Search for the cell housing the specified text and yield its [X, Y] center coordinate. 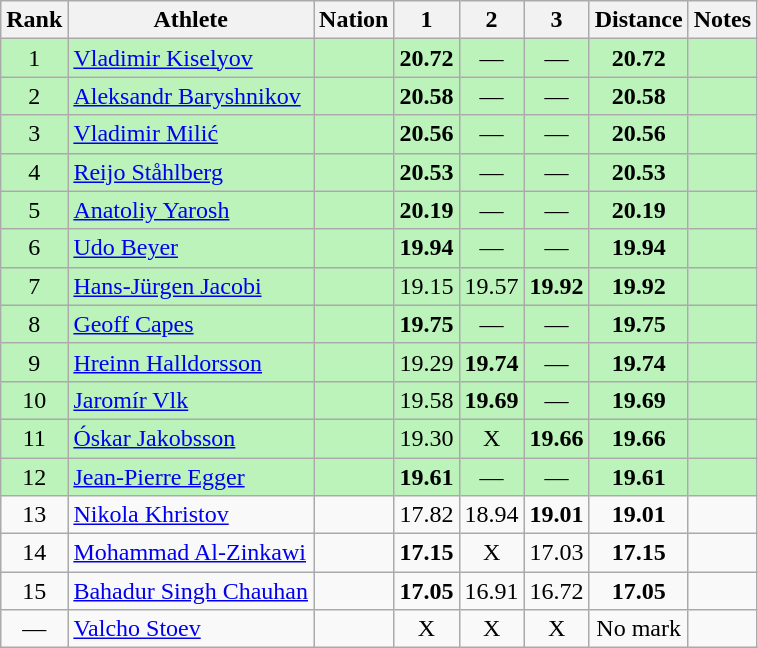
Athlete [191, 20]
Nikola Khristov [191, 515]
Mohammad Al-Zinkawi [191, 553]
Óskar Jakobsson [191, 438]
Bahadur Singh Chauhan [191, 591]
Udo Beyer [191, 248]
Nation [354, 20]
7 [34, 286]
19.57 [492, 286]
15 [34, 591]
6 [34, 248]
Vladimir Kiselyov [191, 58]
16.72 [556, 591]
Hreinn Halldorsson [191, 362]
12 [34, 477]
Rank [34, 20]
13 [34, 515]
19.29 [426, 362]
Valcho Stoev [191, 629]
Geoff Capes [191, 324]
10 [34, 400]
11 [34, 438]
Aleksandr Baryshnikov [191, 96]
17.03 [556, 553]
19.30 [426, 438]
16.91 [492, 591]
Jean-Pierre Egger [191, 477]
14 [34, 553]
9 [34, 362]
19.15 [426, 286]
8 [34, 324]
17.82 [426, 515]
No mark [638, 629]
5 [34, 210]
Reijo Ståhlberg [191, 172]
4 [34, 172]
19.58 [426, 400]
18.94 [492, 515]
Distance [638, 20]
Hans-Jürgen Jacobi [191, 286]
Vladimir Milić [191, 134]
Jaromír Vlk [191, 400]
Anatoliy Yarosh [191, 210]
Notes [722, 20]
